Pinpoint the cell where the given text exists, returning its [X, Y] midpoint coordinate. 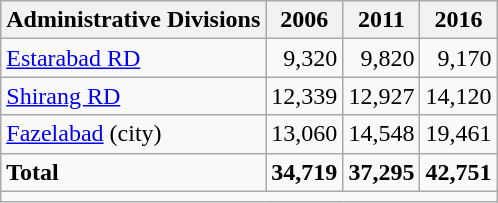
9,320 [304, 58]
13,060 [304, 134]
Administrative Divisions [134, 20]
2011 [382, 20]
12,339 [304, 96]
Shirang RD [134, 96]
Total [134, 172]
9,170 [458, 58]
42,751 [458, 172]
Estarabad RD [134, 58]
14,548 [382, 134]
37,295 [382, 172]
2016 [458, 20]
2006 [304, 20]
12,927 [382, 96]
14,120 [458, 96]
9,820 [382, 58]
34,719 [304, 172]
Fazelabad (city) [134, 134]
19,461 [458, 134]
